Pinpoint the cell where the given text exists, returning its (X, Y) midpoint coordinate. 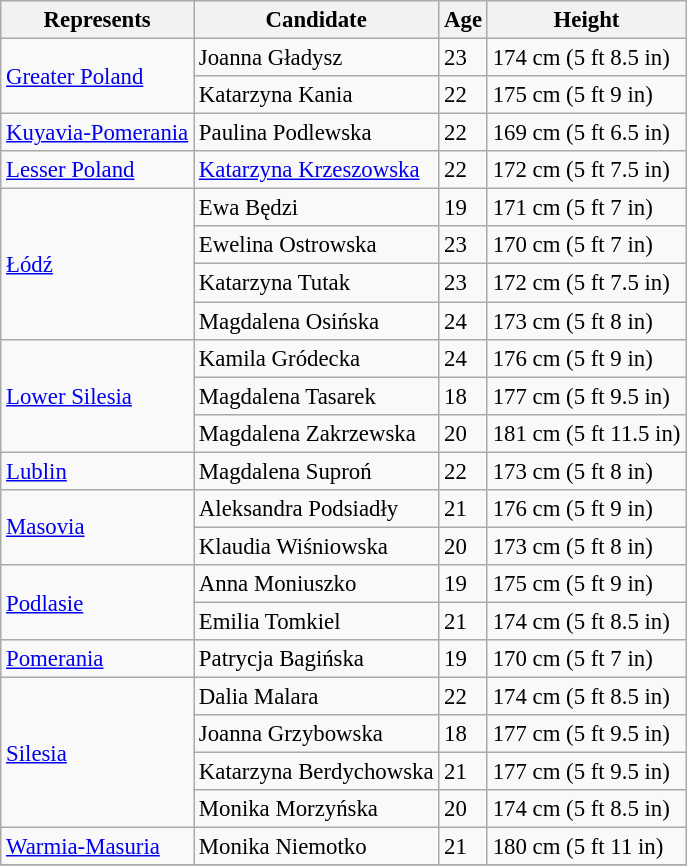
Monika Morzyńska (316, 809)
Represents (98, 20)
Łódź (98, 264)
Silesia (98, 753)
Katarzyna Berdychowska (316, 772)
Joanna Grzybowska (316, 734)
Lower Silesia (98, 396)
Age (464, 20)
Magdalena Tasarek (316, 396)
Warmia-Masuria (98, 847)
Lesser Poland (98, 170)
171 cm (5 ft 7 in) (586, 208)
Joanna Gładysz (316, 58)
Podlasie (98, 602)
Monika Niemotko (316, 847)
Masovia (98, 528)
Emilia Tomkiel (316, 621)
Pomerania (98, 659)
Patrycja Bagińska (316, 659)
Magdalena Zakrzewska (316, 433)
Anna Moniuszko (316, 584)
Dalia Malara (316, 697)
Greater Poland (98, 76)
Katarzyna Kania (316, 95)
Height (586, 20)
169 cm (5 ft 6.5 in) (586, 133)
Ewa Będzi (316, 208)
Lublin (98, 471)
Magdalena Osińska (316, 321)
Kuyavia-Pomerania (98, 133)
181 cm (5 ft 11.5 in) (586, 433)
180 cm (5 ft 11 in) (586, 847)
Aleksandra Podsiadły (316, 509)
Kamila Gródecka (316, 358)
Candidate (316, 20)
Magdalena Suproń (316, 471)
Katarzyna Tutak (316, 283)
Katarzyna Krzeszowska (316, 170)
Klaudia Wiśniowska (316, 546)
Paulina Podlewska (316, 133)
Ewelina Ostrowska (316, 245)
